Extract the (x, y) coordinate from the center of the cell holding the provided text.  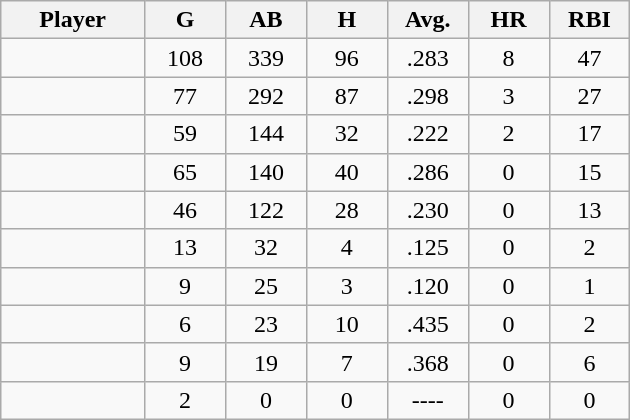
27 (590, 96)
H (346, 20)
Player (73, 20)
10 (346, 324)
46 (186, 210)
.368 (428, 362)
87 (346, 96)
15 (590, 172)
.125 (428, 248)
292 (266, 96)
.298 (428, 96)
.222 (428, 134)
HR (508, 20)
96 (346, 58)
RBI (590, 20)
Avg. (428, 20)
339 (266, 58)
.120 (428, 286)
144 (266, 134)
25 (266, 286)
65 (186, 172)
47 (590, 58)
1 (590, 286)
108 (186, 58)
140 (266, 172)
28 (346, 210)
23 (266, 324)
122 (266, 210)
19 (266, 362)
59 (186, 134)
40 (346, 172)
8 (508, 58)
---- (428, 400)
4 (346, 248)
77 (186, 96)
.230 (428, 210)
7 (346, 362)
.435 (428, 324)
AB (266, 20)
.283 (428, 58)
17 (590, 134)
G (186, 20)
.286 (428, 172)
